Search for the cell housing the specified text and yield its [x, y] center coordinate. 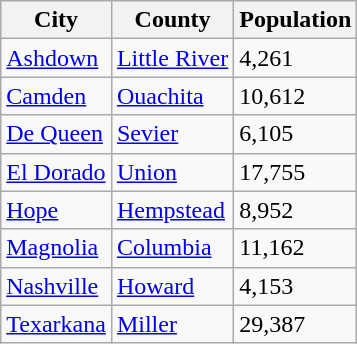
De Queen [56, 134]
17,755 [296, 172]
Miller [172, 324]
10,612 [296, 96]
Howard [172, 286]
Little River [172, 58]
El Dorado [56, 172]
Population [296, 20]
City [56, 20]
Hempstead [172, 210]
4,261 [296, 58]
Sevier [172, 134]
Nashville [56, 286]
Texarkana [56, 324]
8,952 [296, 210]
Camden [56, 96]
11,162 [296, 248]
6,105 [296, 134]
Columbia [172, 248]
Union [172, 172]
Ashdown [56, 58]
4,153 [296, 286]
Magnolia [56, 248]
Hope [56, 210]
29,387 [296, 324]
Ouachita [172, 96]
County [172, 20]
